Capture the cell that displays the provided text and extract its (X, Y) central coordinate. 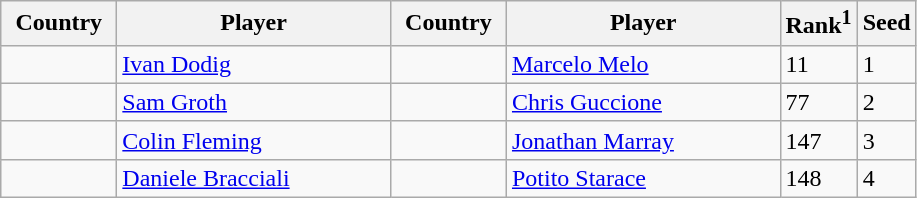
Sam Groth (254, 102)
147 (818, 140)
Marcelo Melo (643, 64)
Daniele Bracciali (254, 178)
Jonathan Marray (643, 140)
2 (886, 102)
77 (818, 102)
4 (886, 178)
3 (886, 140)
Potito Starace (643, 178)
11 (818, 64)
Rank1 (818, 24)
Ivan Dodig (254, 64)
Chris Guccione (643, 102)
Seed (886, 24)
1 (886, 64)
148 (818, 178)
Colin Fleming (254, 140)
